Search for the cell housing the specified text and yield its [x, y] center coordinate. 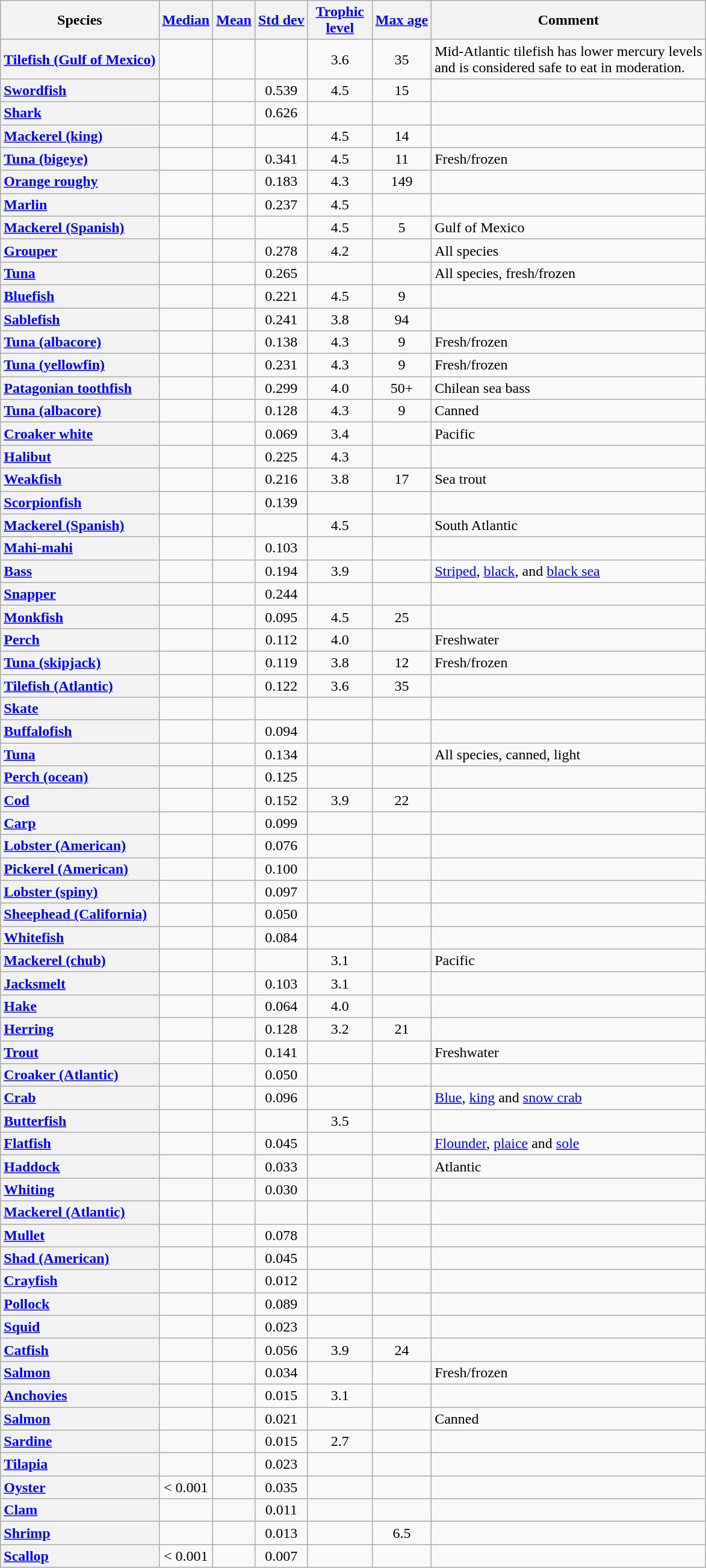
0.012 [281, 1281]
Buffalofish [79, 732]
2.7 [339, 1442]
Chilean sea bass [569, 388]
South Atlantic [569, 525]
Tilefish (Atlantic) [79, 685]
Flatfish [79, 1144]
3.2 [339, 1029]
0.122 [281, 685]
Perch [79, 640]
0.278 [281, 250]
0.056 [281, 1350]
0.341 [281, 159]
Gulf of Mexico [569, 227]
Jacksmelt [79, 983]
0.013 [281, 1533]
Whiting [79, 1190]
17 [401, 480]
Tuna (yellowfin) [79, 365]
0.094 [281, 732]
0.099 [281, 823]
Patagonian toothfish [79, 388]
Trout [79, 1052]
Tuna (bigeye) [79, 159]
0.141 [281, 1052]
Mackerel (king) [79, 136]
15 [401, 90]
24 [401, 1350]
Shrimp [79, 1533]
0.194 [281, 571]
Flounder, plaice and sole [569, 1144]
All species, canned, light [569, 755]
0.064 [281, 1006]
0.299 [281, 388]
0.225 [281, 457]
0.030 [281, 1190]
0.138 [281, 342]
21 [401, 1029]
Std dev [281, 20]
Crab [79, 1098]
Scallop [79, 1556]
Mahi-mahi [79, 548]
3.4 [339, 434]
0.097 [281, 892]
Striped, black, and black sea [569, 571]
Carp [79, 823]
0.011 [281, 1510]
0.100 [281, 869]
0.096 [281, 1098]
0.265 [281, 273]
Shark [79, 113]
0.089 [281, 1304]
22 [401, 800]
Tuna (skipjack) [79, 662]
Trophic level [339, 20]
0.221 [281, 296]
0.076 [281, 846]
Swordfish [79, 90]
Orange roughy [79, 182]
0.139 [281, 502]
0.152 [281, 800]
Shad (American) [79, 1258]
0.231 [281, 365]
Median [186, 20]
0.237 [281, 205]
Bass [79, 571]
Mid-Atlantic tilefish has lower mercury levelsand is considered safe to eat in moderation. [569, 59]
0.626 [281, 113]
Pickerel (American) [79, 869]
4.2 [339, 250]
Scorpionfish [79, 502]
Lobster (spiny) [79, 892]
Max age [401, 20]
Squid [79, 1327]
0.134 [281, 755]
94 [401, 319]
Catfish [79, 1350]
0.241 [281, 319]
Whitefish [79, 937]
Weakfish [79, 480]
Lobster (American) [79, 846]
Croaker (Atlantic) [79, 1075]
0.007 [281, 1556]
Mullet [79, 1235]
Hake [79, 1006]
Haddock [79, 1167]
Skate [79, 709]
14 [401, 136]
Mackerel (chub) [79, 960]
0.095 [281, 617]
0.084 [281, 937]
0.125 [281, 777]
Tilefish (Gulf of Mexico) [79, 59]
Marlin [79, 205]
Bluefish [79, 296]
Mackerel (Atlantic) [79, 1212]
5 [401, 227]
Croaker white [79, 434]
50+ [401, 388]
0.034 [281, 1372]
0.021 [281, 1418]
0.539 [281, 90]
Species [79, 20]
Sheephead (California) [79, 915]
0.069 [281, 434]
All species, fresh/frozen [569, 273]
0.035 [281, 1487]
0.078 [281, 1235]
Pollock [79, 1304]
25 [401, 617]
6.5 [401, 1533]
12 [401, 662]
Sablefish [79, 319]
0.033 [281, 1167]
11 [401, 159]
Oyster [79, 1487]
Sardine [79, 1442]
Anchovies [79, 1395]
Herring [79, 1029]
Comment [569, 20]
Blue, king and snow crab [569, 1098]
Butterfish [79, 1121]
Snapper [79, 594]
0.216 [281, 480]
3.5 [339, 1121]
Mean [234, 20]
149 [401, 182]
Tilapia [79, 1465]
0.112 [281, 640]
0.119 [281, 662]
Cod [79, 800]
Monkfish [79, 617]
Crayfish [79, 1281]
Clam [79, 1510]
All species [569, 250]
Atlantic [569, 1167]
0.244 [281, 594]
0.183 [281, 182]
Perch (ocean) [79, 777]
Sea trout [569, 480]
Halibut [79, 457]
Grouper [79, 250]
